Capture the cell that displays the provided text and extract its (X, Y) central coordinate. 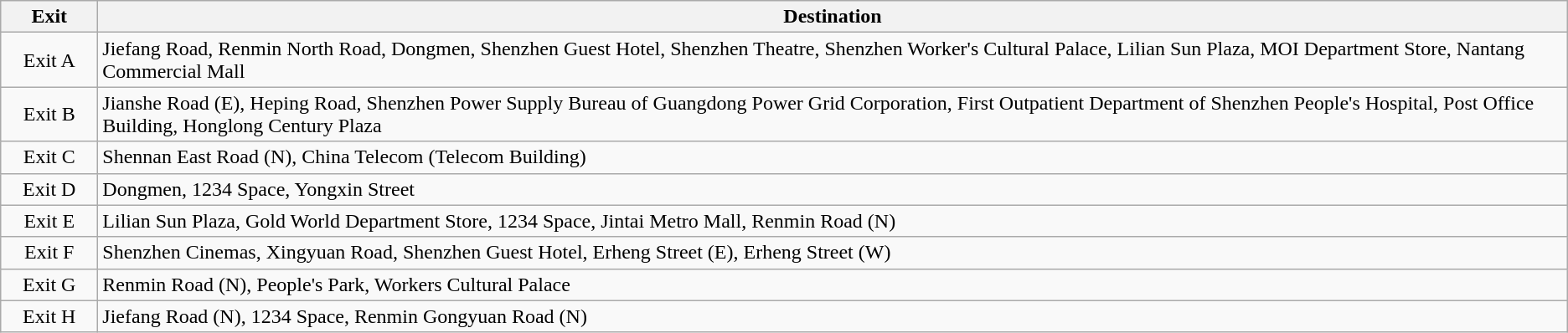
Renmin Road (N), People's Park, Workers Cultural Palace (833, 284)
Exit H (49, 316)
Exit (49, 17)
Exit D (49, 189)
Shenzhen Cinemas, Xingyuan Road, Shenzhen Guest Hotel, Erheng Street (E), Erheng Street (W) (833, 253)
Exit E (49, 221)
Destination (833, 17)
Dongmen, 1234 Space, Yongxin Street (833, 189)
Jiefang Road (N), 1234 Space, Renmin Gongyuan Road (N) (833, 316)
Exit B (49, 114)
Exit F (49, 253)
Exit A (49, 60)
Shennan East Road (N), China Telecom (Telecom Building) (833, 157)
Exit C (49, 157)
Lilian Sun Plaza, Gold World Department Store, 1234 Space, Jintai Metro Mall, Renmin Road (N) (833, 221)
Exit G (49, 284)
